Extract the [x, y] coordinate from the center of the cell holding the provided text.  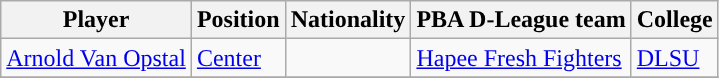
Nationality [348, 20]
Center [238, 58]
Hapee Fresh Fighters [521, 58]
Player [96, 20]
PBA D-League team [521, 20]
Position [238, 20]
Arnold Van Opstal [96, 58]
DLSU [674, 58]
College [674, 20]
